Locate the cell with the specified text and output its (X, Y) center coordinate. 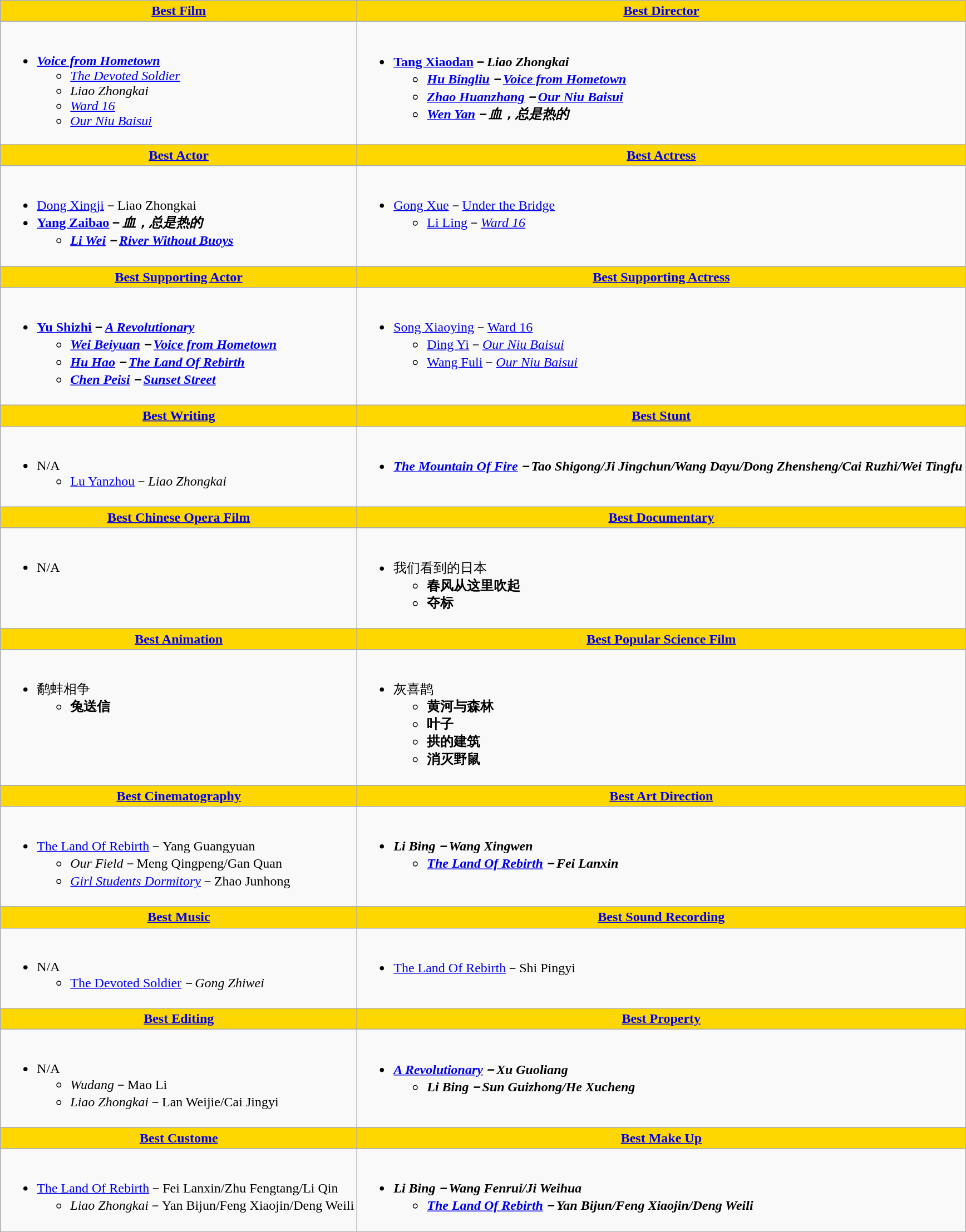
Best Stunt (661, 416)
Best Cinematography (179, 796)
Best Popular Science Film (661, 639)
Li Bing－Wang Fenrui/Ji WeihuaThe Land Of Rebirth－Yan Bijun/Feng Xiaojin/Deng Weili (661, 1190)
Best Documentary (661, 517)
N/A (179, 578)
灰喜鹊黄河与森林叶子拱的建筑消灭野鼠 (661, 718)
鹬蚌相争兔送信 (179, 718)
Best Editing (179, 1019)
The Land Of Rebirth－Yang GuangyuanOur Field－Meng Qingpeng/Gan QuanGirl Students Dormitory－Zhao Junhong (179, 857)
Best Music (179, 917)
Best Animation (179, 639)
Best Chinese Opera Film (179, 517)
The Land Of Rebirth－Fei Lanxin/Zhu Fengtang/Li QinLiao Zhongkai－Yan Bijun/Feng Xiaojin/Deng Weili (179, 1190)
N/AWudang－Mao LiLiao Zhongkai－Lan Weijie/Cai Jingyi (179, 1078)
Best Actor (179, 155)
The Mountain Of Fire－Tao Shigong/Ji Jingchun/Wang Dayu/Dong Zhensheng/Cai Ruzhi/Wei Tingfu (661, 467)
Best Property (661, 1019)
Best Sound Recording (661, 917)
Yu Shizhi－A RevolutionaryWei Beiyuan－Voice from HometownHu Hao－The Land Of RebirthChen Peisi－Sunset Street (179, 347)
Best Film (179, 11)
Best Supporting Actor (179, 276)
Tang Xiaodan－Liao ZhongkaiHu Bingliu－Voice from HometownZhao Huanzhang－Our Niu BaisuiWen Yan－血，总是热的 (661, 83)
我们看到的日本春风从这里吹起夺标 (661, 578)
Dong Xingji－Liao ZhongkaiYang Zaibao－血，总是热的Li Wei－River Without Buoys (179, 216)
Best Supporting Actress (661, 276)
Song Xiaoying－Ward 16Ding Yi－Our Niu BaisuiWang Fuli－Our Niu Baisui (661, 347)
N/AThe Devoted Soldier－Gong Zhiwei (179, 968)
Best Custome (179, 1138)
Best Make Up (661, 1138)
A Revolutionary－Xu GuoliangLi Bing－Sun Guizhong/He Xucheng (661, 1078)
Best Art Direction (661, 796)
N/ALu Yanzhou－Liao Zhongkai (179, 467)
Li Bing－Wang XingwenThe Land Of Rebirth－Fei Lanxin (661, 857)
Best Director (661, 11)
Gong Xue－Under the BridgeLi Ling－Ward 16 (661, 216)
Best Writing (179, 416)
Best Actress (661, 155)
Voice from HometownThe Devoted SoldierLiao ZhongkaiWard 16Our Niu Baisui (179, 83)
The Land Of Rebirth－Shi Pingyi (661, 968)
